Identify which cell holds the provided text, then report its [X, Y] central coordinate. 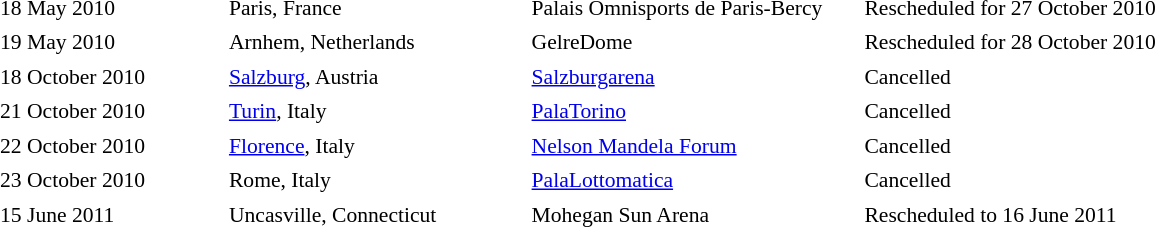
Salzburg, Austria [376, 77]
PalaTorino [694, 112]
GelreDome [694, 42]
Turin, Italy [376, 112]
Nelson Mandela Forum [694, 146]
Rome, Italy [376, 180]
Salzburgarena [694, 77]
Arnhem, Netherlands [376, 42]
Florence, Italy [376, 146]
PalaLottomatica [694, 180]
